Scan for the cell matching the given text and deliver its (x, y) coordinate at center. 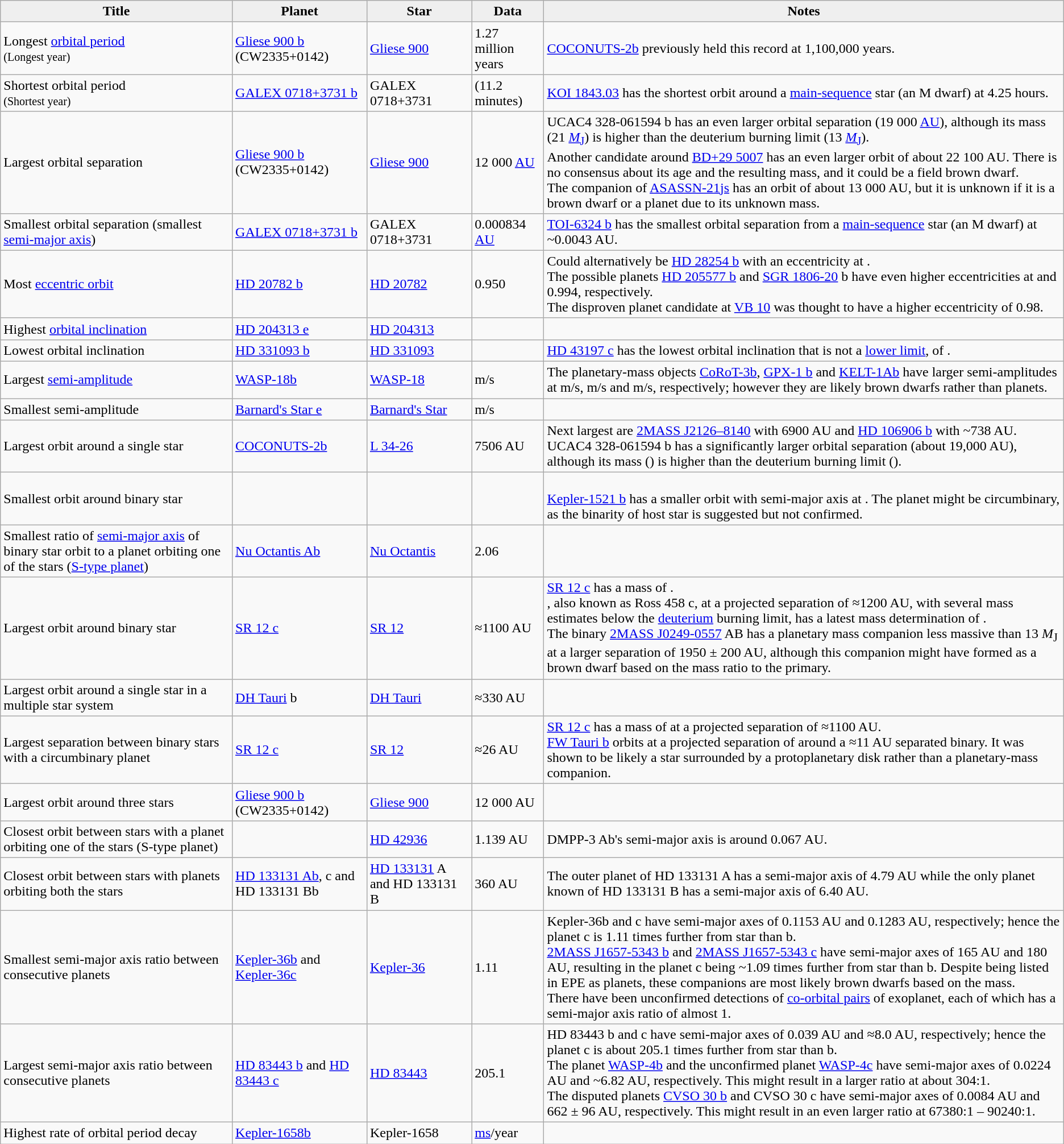
Notes (804, 11)
HD 42936 (419, 839)
360 AU (508, 884)
2.06 (508, 551)
Data (508, 11)
Barnard's Star (419, 409)
TOI-6324 b has the smallest orbital separation from a main-sequence star (an M dwarf) at ~0.0043 AU. (804, 232)
ms/year (508, 1133)
1.139 AU (508, 839)
HD 133131 A and HD 133131 B (419, 884)
Closest orbit between stars with planets orbiting both the stars (117, 884)
COCONUTS-2b previously held this record at 1,100,000 years. (804, 48)
Largest orbit around three stars (117, 802)
Nu Octantis Ab (300, 551)
0.000834 AU (508, 232)
HD 43197 c has the lowest orbital inclination that is not a lower limit, of . (804, 350)
Nu Octantis (419, 551)
Kepler-36 (419, 967)
≈330 AU (508, 697)
(11.2 minutes) (508, 93)
The outer planet of HD 133131 A has a semi-major axis of 4.79 AU while the only planet known of HD 133131 B has a semi-major axis of 6.40 AU. (804, 884)
HD 204313 e (300, 329)
COCONUTS-2b (300, 446)
Largest semi-amplitude (117, 380)
0.950 (508, 284)
HD 20782 b (300, 284)
Most eccentric orbit (117, 284)
Highest rate of orbital period decay (117, 1133)
1.11 (508, 967)
Largest orbital separation (117, 163)
HD 204313 (419, 329)
Kepler-1658b (300, 1133)
Largest orbit around binary star (117, 628)
Smallest semi-amplitude (117, 409)
HD 83443 (419, 1073)
Star (419, 11)
HD 331093 (419, 350)
HD 331093 b (300, 350)
≈1100 AU (508, 628)
7506 AU (508, 446)
1.27 million years (508, 48)
Smallest ratio of semi-major axis of binary star orbit to a planet orbiting one of the stars (S-type planet) (117, 551)
≈26 AU (508, 749)
Planet (300, 11)
HD 83443 b and HD 83443 c (300, 1073)
KOI 1843.03 has the shortest orbit around a main-sequence star (an M dwarf) at 4.25 hours. (804, 93)
DMPP-3 Ab's semi-major axis is around 0.067 AU. (804, 839)
Smallest orbital separation (smallest semi-major axis) (117, 232)
L 34-26 (419, 446)
Highest orbital inclination (117, 329)
Largest semi-major axis ratio between consecutive planets (117, 1073)
Largest separation between binary stars with a circumbinary planet (117, 749)
Smallest orbit around binary star (117, 499)
DH Tauri b (300, 697)
Longest orbital period(Longest year) (117, 48)
Shortest orbital period(Shortest year) (117, 93)
HD 133131 Ab, c and HD 133131 Bb (300, 884)
Closest orbit between stars with a planet orbiting one of the stars (S-type planet) (117, 839)
Title (117, 11)
205.1 (508, 1073)
Kepler-1658 (419, 1133)
Kepler-36b and Kepler-36c (300, 967)
WASP-18 (419, 380)
Largest orbit around a single star in a multiple star system (117, 697)
DH Tauri (419, 697)
Barnard's Star e (300, 409)
Lowest orbital inclination (117, 350)
WASP-18b (300, 380)
Largest orbit around a single star (117, 446)
HD 20782 (419, 284)
Smallest semi-major axis ratio between consecutive planets (117, 967)
